Extract the (X, Y) coordinate from the center of the cell holding the provided text.  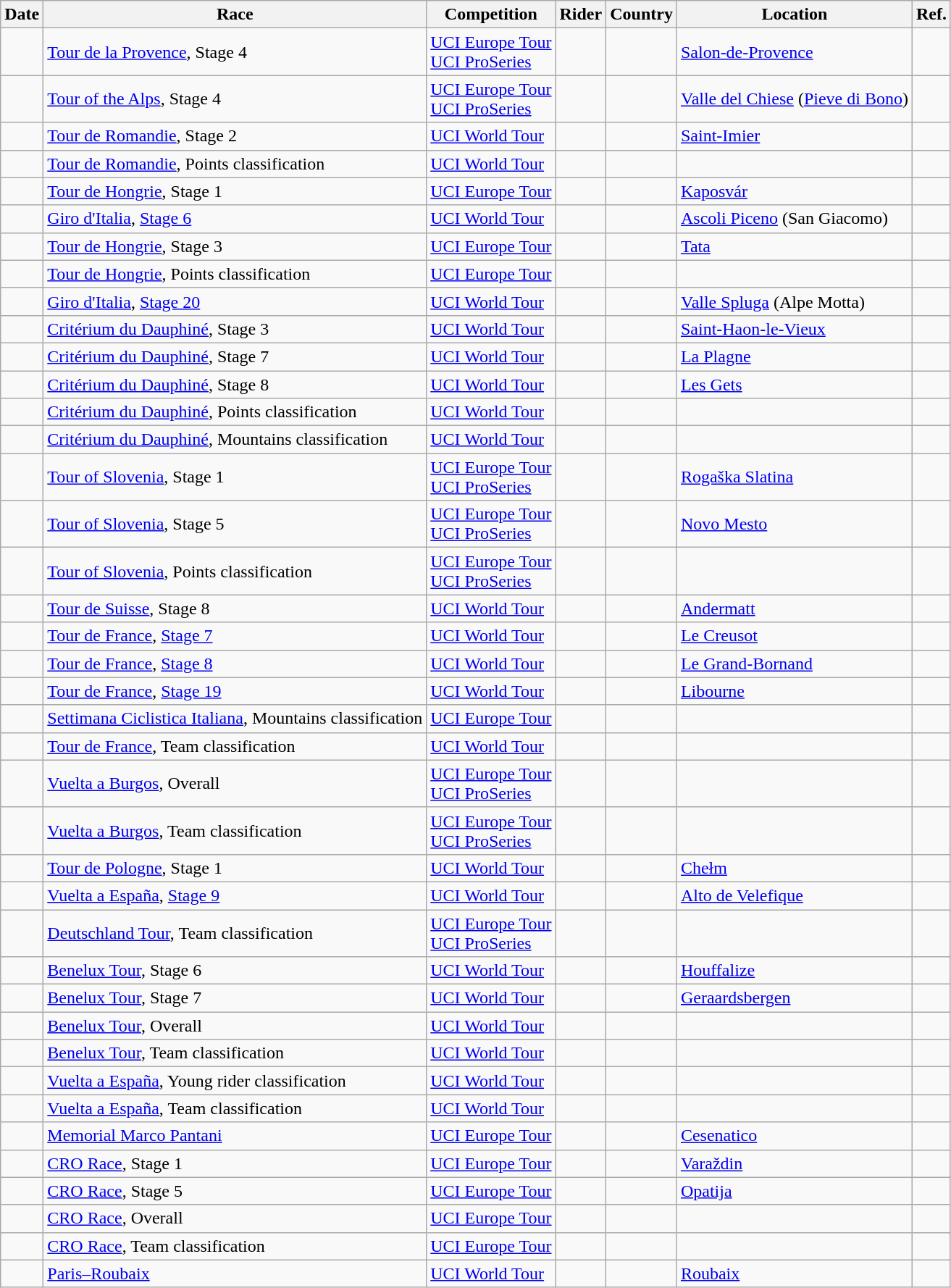
Critérium du Dauphiné, Points classification (235, 412)
Tour of Slovenia, Points classification (235, 571)
Houffalize (794, 971)
Settimana Ciclistica Italiana, Mountains classification (235, 719)
Geraardsbergen (794, 998)
Tour de la Provence, Stage 4 (235, 52)
Location (794, 14)
Valle del Chiese (Pieve di Bono) (794, 99)
Tour de Suisse, Stage 8 (235, 609)
Kaposvár (794, 191)
Tour de France, Stage 8 (235, 664)
Tour de Hongrie, Stage 3 (235, 246)
Tour de France, Stage 7 (235, 636)
Andermatt (794, 609)
Saint-Imier (794, 136)
Alto de Velefique (794, 895)
Tour de France, Team classification (235, 746)
Vuelta a España, Young rider classification (235, 1081)
Benelux Tour, Stage 6 (235, 971)
Tour de Romandie, Stage 2 (235, 136)
Benelux Tour, Overall (235, 1026)
Tour of the Alps, Stage 4 (235, 99)
Benelux Tour, Team classification (235, 1053)
Critérium du Dauphiné, Stage 7 (235, 356)
Cesenatico (794, 1136)
Giro d'Italia, Stage 20 (235, 301)
Critérium du Dauphiné, Stage 8 (235, 385)
Date (22, 14)
Country (642, 14)
Competition (491, 14)
Tata (794, 246)
Tour de Pologne, Stage 1 (235, 868)
Ascoli Piceno (San Giacomo) (794, 219)
Deutschland Tour, Team classification (235, 933)
Roubaix (794, 1274)
Varaždin (794, 1163)
Salon-de-Provence (794, 52)
Memorial Marco Pantani (235, 1136)
Valle Spluga (Alpe Motta) (794, 301)
Tour of Slovenia, Stage 5 (235, 524)
Giro d'Italia, Stage 6 (235, 219)
Chełm (794, 868)
Novo Mesto (794, 524)
Vuelta a Burgos, Overall (235, 784)
Ref. (931, 14)
Les Gets (794, 385)
Saint-Haon-le-Vieux (794, 329)
Vuelta a España, Team classification (235, 1108)
Rider (581, 14)
CRO Race, Overall (235, 1218)
Race (235, 14)
Tour de France, Stage 19 (235, 691)
Opatija (794, 1191)
CRO Race, Team classification (235, 1246)
Benelux Tour, Stage 7 (235, 998)
Libourne (794, 691)
Critérium du Dauphiné, Stage 3 (235, 329)
La Plagne (794, 356)
Tour de Hongrie, Stage 1 (235, 191)
Critérium du Dauphiné, Mountains classification (235, 440)
Paris–Roubaix (235, 1274)
Le Creusot (794, 636)
Tour de Romandie, Points classification (235, 164)
Vuelta a España, Stage 9 (235, 895)
Le Grand-Bornand (794, 664)
Vuelta a Burgos, Team classification (235, 830)
Tour de Hongrie, Points classification (235, 274)
Rogaška Slatina (794, 477)
Tour of Slovenia, Stage 1 (235, 477)
CRO Race, Stage 5 (235, 1191)
CRO Race, Stage 1 (235, 1163)
